Extract the (x, y) coordinate from the center of the cell holding the provided text.  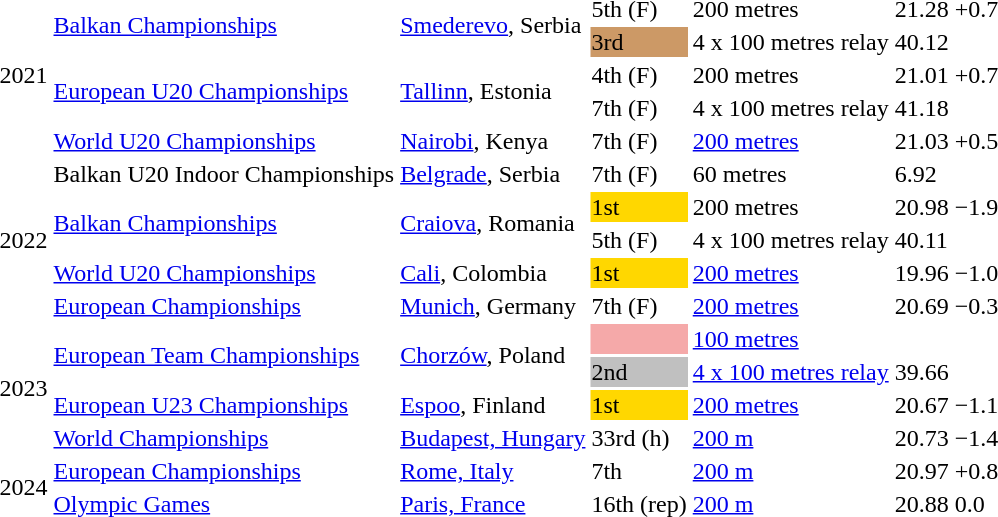
40.12 (922, 42)
Balkan U20 Indoor Championships (224, 174)
40.11 (922, 240)
33rd (h) (639, 438)
21.03 (922, 141)
Chorzów, Poland (493, 356)
6.92 (922, 174)
5th (F) (639, 240)
7th (639, 471)
20.98 (922, 207)
European Team Championships (224, 356)
4th (F) (639, 75)
Balkan Championships (224, 224)
21.01 (922, 75)
Nairobi, Kenya (493, 141)
100 metres (790, 339)
19.96 (922, 273)
39.66 (922, 372)
Budapest, Hungary (493, 438)
Belgrade, Serbia (493, 174)
Craiova, Romania (493, 224)
European U20 Championships (224, 92)
Cali, Colombia (493, 273)
2nd (639, 372)
41.18 (922, 108)
European U23 Championships (224, 405)
Espoo, Finland (493, 405)
20.73 (922, 438)
20.97 (922, 471)
20.67 (922, 405)
60 metres (790, 174)
Munich, Germany (493, 306)
Tallinn, Estonia (493, 92)
World Championships (224, 438)
3rd (639, 42)
Rome, Italy (493, 471)
20.69 (922, 306)
